Provide the [X, Y] coordinate of the cell's center where the given text is located.  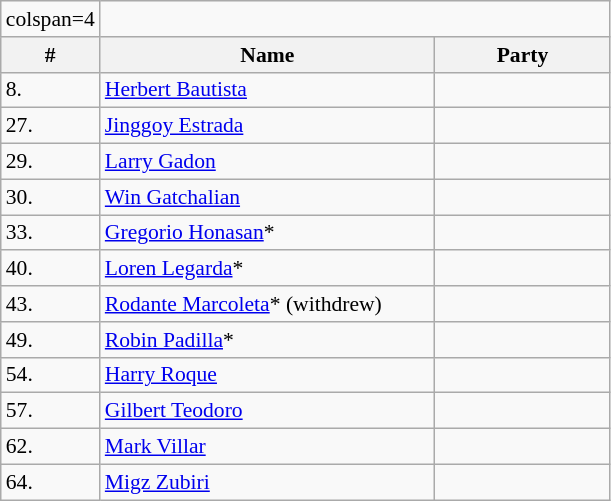
27. [50, 126]
Loren Legarda* [268, 269]
Party [522, 55]
62. [50, 447]
Herbert Bautista [268, 90]
54. [50, 375]
8. [50, 90]
Harry Roque [268, 375]
Name [268, 55]
40. [50, 269]
Robin Padilla* [268, 340]
Win Gatchalian [268, 197]
Gilbert Teodoro [268, 411]
57. [50, 411]
49. [50, 340]
Gregorio Honasan* [268, 233]
29. [50, 162]
43. [50, 304]
64. [50, 482]
33. [50, 233]
colspan=4 [50, 19]
30. [50, 197]
Mark Villar [268, 447]
Jinggoy Estrada [268, 126]
Larry Gadon [268, 162]
Migz Zubiri [268, 482]
# [50, 55]
Rodante Marcoleta* (withdrew) [268, 304]
